Provide the [X, Y] coordinate of the cell's center where the given text is located.  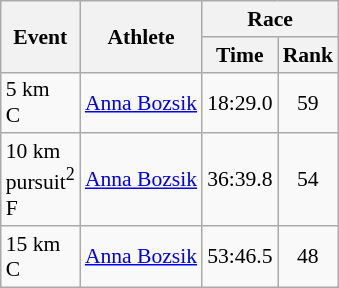
15 km C [40, 256]
Race [270, 19]
59 [308, 102]
18:29.0 [240, 102]
Event [40, 36]
Time [240, 55]
Rank [308, 55]
54 [308, 180]
53:46.5 [240, 256]
48 [308, 256]
10 km pursuit2 F [40, 180]
5 km C [40, 102]
Athlete [141, 36]
36:39.8 [240, 180]
